Extract the [x, y] coordinate from the center of the cell holding the provided text.  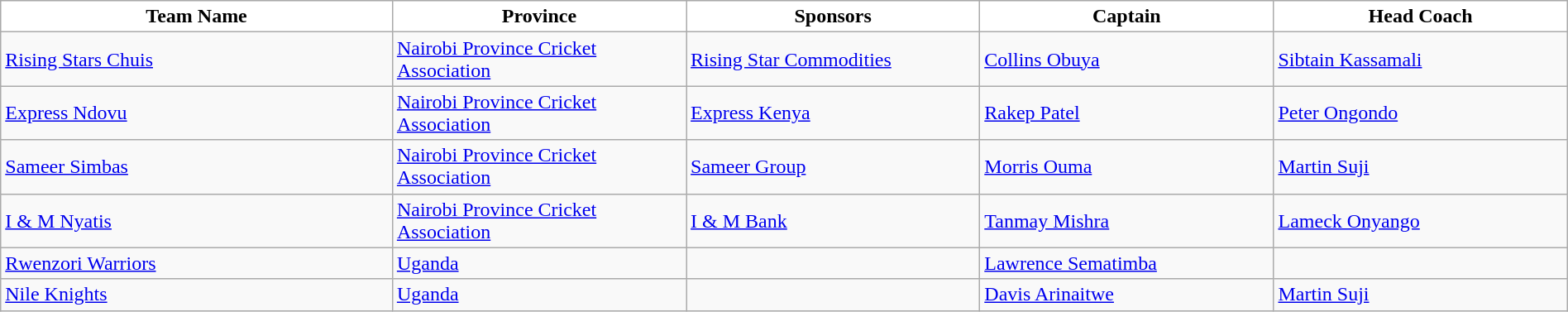
Morris Ouma [1126, 167]
Captain [1126, 17]
Peter Ongondo [1421, 113]
Express Ndovu [197, 113]
Rakep Patel [1126, 113]
I & M Nyatis [197, 220]
Sponsors [834, 17]
Lameck Onyango [1421, 220]
Lawrence Sematimba [1126, 263]
Sameer Group [834, 167]
Tanmay Mishra [1126, 220]
Team Name [197, 17]
Collins Obuya [1126, 60]
Head Coach [1421, 17]
Nile Knights [197, 295]
Rising Star Commodities [834, 60]
Express Kenya [834, 113]
Province [539, 17]
Rising Stars Chuis [197, 60]
Sibtain Kassamali [1421, 60]
Rwenzori Warriors [197, 263]
Davis Arinaitwe [1126, 295]
Sameer Simbas [197, 167]
I & M Bank [834, 220]
